Determine the [X, Y] coordinate at the center of the cell enclosing the given text.  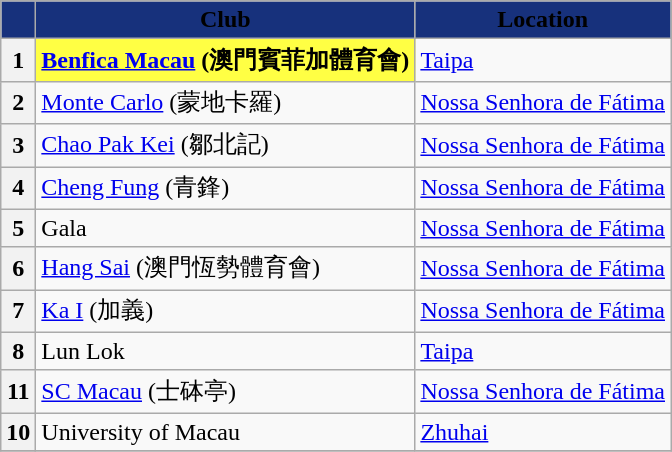
11 [18, 392]
Cheng Fung (青鋒) [226, 188]
5 [18, 228]
Club [226, 20]
Location [543, 20]
Monte Carlo (蒙地卡羅) [226, 102]
4 [18, 188]
Gala [226, 228]
Chao Pak Kei (鄒北記) [226, 146]
1 [18, 60]
Zhuhai [543, 432]
8 [18, 351]
3 [18, 146]
7 [18, 312]
Lun Lok [226, 351]
2 [18, 102]
SC Macau (士砵亭) [226, 392]
6 [18, 268]
Benfica Macau (澳門賓菲加體育會) [226, 60]
10 [18, 432]
University of Macau [226, 432]
Ka I (加義) [226, 312]
Hang Sai (澳門恆勢體育會) [226, 268]
